Capture the cell that displays the provided text and extract its (X, Y) central coordinate. 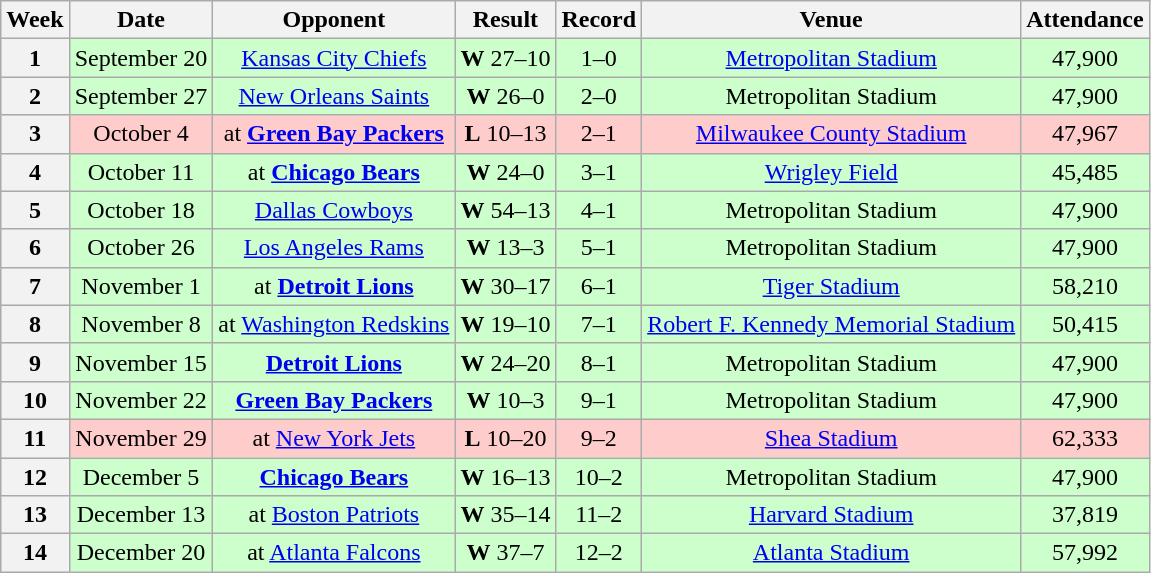
Tiger Stadium (832, 286)
3–1 (599, 172)
Kansas City Chiefs (334, 58)
1–0 (599, 58)
Opponent (334, 20)
November 8 (141, 324)
2 (35, 96)
W 13–3 (506, 248)
Attendance (1085, 20)
Week (35, 20)
50,415 (1085, 324)
Record (599, 20)
58,210 (1085, 286)
2–1 (599, 134)
1 (35, 58)
L 10–20 (506, 438)
13 (35, 515)
W 10–3 (506, 400)
45,485 (1085, 172)
L 10–13 (506, 134)
11 (35, 438)
December 5 (141, 477)
Green Bay Packers (334, 400)
9 (35, 362)
December 20 (141, 553)
7–1 (599, 324)
10–2 (599, 477)
8 (35, 324)
W 30–17 (506, 286)
Chicago Bears (334, 477)
October 18 (141, 210)
at Green Bay Packers (334, 134)
9–2 (599, 438)
Dallas Cowboys (334, 210)
New Orleans Saints (334, 96)
6 (35, 248)
W 24–0 (506, 172)
6–1 (599, 286)
5–1 (599, 248)
W 24–20 (506, 362)
December 13 (141, 515)
Los Angeles Rams (334, 248)
10 (35, 400)
October 4 (141, 134)
8–1 (599, 362)
2–0 (599, 96)
W 26–0 (506, 96)
at Detroit Lions (334, 286)
4 (35, 172)
12–2 (599, 553)
62,333 (1085, 438)
October 11 (141, 172)
September 20 (141, 58)
November 29 (141, 438)
November 22 (141, 400)
Shea Stadium (832, 438)
12 (35, 477)
Venue (832, 20)
11–2 (599, 515)
Atlanta Stadium (832, 553)
November 1 (141, 286)
Robert F. Kennedy Memorial Stadium (832, 324)
Milwaukee County Stadium (832, 134)
at Chicago Bears (334, 172)
Detroit Lions (334, 362)
14 (35, 553)
7 (35, 286)
3 (35, 134)
57,992 (1085, 553)
at Boston Patriots (334, 515)
at Atlanta Falcons (334, 553)
W 35–14 (506, 515)
W 16–13 (506, 477)
at Washington Redskins (334, 324)
37,819 (1085, 515)
October 26 (141, 248)
September 27 (141, 96)
November 15 (141, 362)
W 54–13 (506, 210)
Result (506, 20)
W 19–10 (506, 324)
Harvard Stadium (832, 515)
W 37–7 (506, 553)
at New York Jets (334, 438)
W 27–10 (506, 58)
4–1 (599, 210)
9–1 (599, 400)
Wrigley Field (832, 172)
Date (141, 20)
47,967 (1085, 134)
5 (35, 210)
